Locate the cell with the specified text and output its (X, Y) center coordinate. 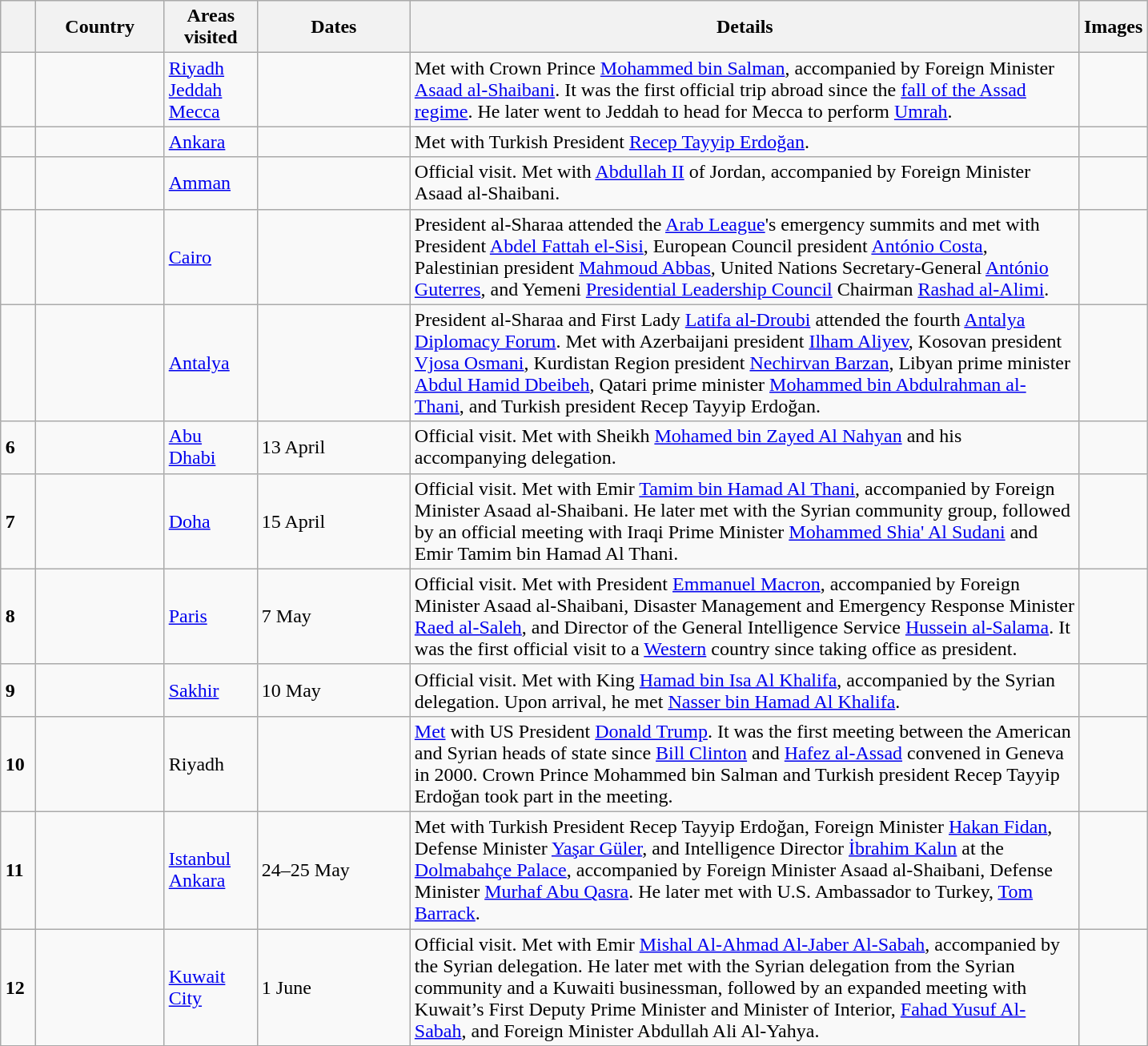
IstanbulAnkara (211, 870)
24–25 May (333, 870)
Amman (211, 183)
Met with Turkish President Recep Tayyip Erdoğan. (745, 142)
13 April (333, 447)
Kuwait City (211, 988)
Abu Dhabi (211, 447)
Images (1113, 27)
9 (18, 690)
Official visit. Met with King Hamad bin Isa Al Khalifa, accompanied by the Syrian delegation. Upon arrival, he met Nasser bin Hamad Al Khalifa. (745, 690)
10 May (333, 690)
12 (18, 988)
Antalya (211, 363)
Ankara (211, 142)
1 June (333, 988)
Paris (211, 617)
Areas visited (211, 27)
7 May (333, 617)
8 (18, 617)
Official visit. Met with Abdullah II of Jordan, accompanied by Foreign Minister Asaad al-Shaibani. (745, 183)
RiyadhJeddahMecca (211, 90)
Dates (333, 27)
Details (745, 27)
Doha (211, 521)
Official visit. Met with Sheikh Mohamed bin Zayed Al Nahyan and his accompanying delegation. (745, 447)
6 (18, 447)
7 (18, 521)
10 (18, 764)
Cairo (211, 256)
Country (99, 27)
15 April (333, 521)
11 (18, 870)
Sakhir (211, 690)
Riyadh (211, 764)
